Scan for the cell matching the given text and deliver its (X, Y) coordinate at center. 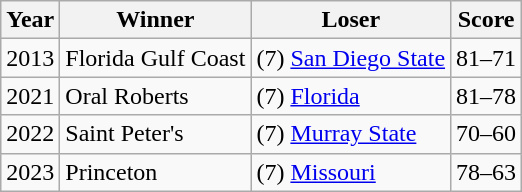
Florida Gulf Coast (156, 58)
Winner (156, 20)
Score (486, 20)
Loser (351, 20)
(7) Murray State (351, 134)
Year (30, 20)
81–78 (486, 96)
70–60 (486, 134)
(7) San Diego State (351, 58)
Oral Roberts (156, 96)
2022 (30, 134)
78–63 (486, 172)
2013 (30, 58)
Saint Peter's (156, 134)
Princeton (156, 172)
2023 (30, 172)
(7) Florida (351, 96)
2021 (30, 96)
81–71 (486, 58)
(7) Missouri (351, 172)
